Scan for the cell matching the given text and deliver its (X, Y) coordinate at center. 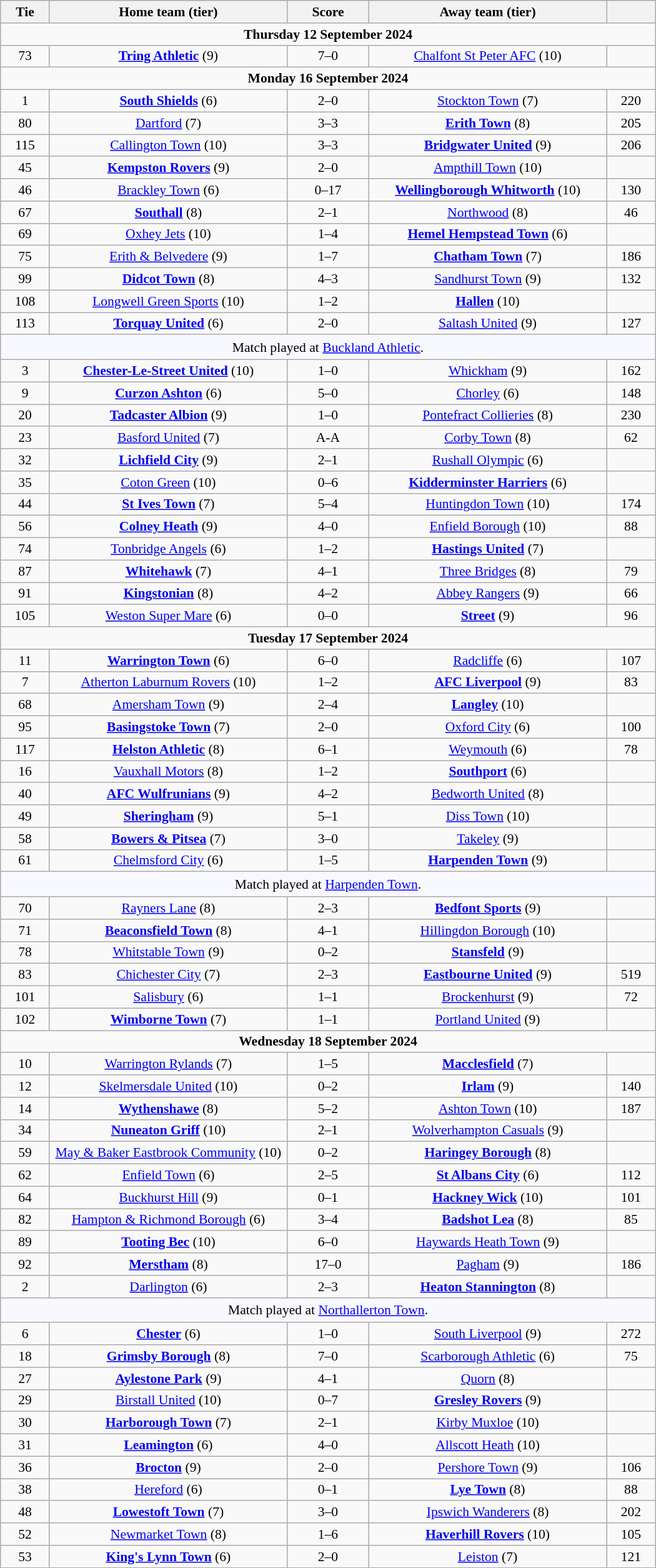
Match played at Buckland Athletic. (328, 347)
Helston Athletic (8) (168, 749)
Hallen (10) (488, 301)
35 (25, 482)
27 (25, 1379)
Tonbridge Angels (6) (168, 549)
36 (25, 1467)
Enfield Borough (10) (488, 527)
Buckhurst Hill (9) (168, 1197)
Wimborne Town (7) (168, 1019)
Chelmsford City (6) (168, 861)
Wednesday 18 September 2024 (328, 1042)
Allscott Heath (10) (488, 1446)
132 (631, 279)
127 (631, 324)
Street (9) (488, 616)
64 (25, 1197)
Chatham Town (7) (488, 257)
100 (631, 727)
Heaton Stannington (8) (488, 1287)
79 (631, 571)
Birstall United (10) (168, 1401)
206 (631, 146)
29 (25, 1401)
Haverhill Rovers (10) (488, 1534)
140 (631, 1086)
Chorley (6) (488, 393)
1 (25, 101)
12 (25, 1086)
Atherton Laburnum Rovers (10) (168, 682)
34 (25, 1131)
69 (25, 234)
Hemel Hempstead Town (6) (488, 234)
Haringey Borough (8) (488, 1153)
Quorn (8) (488, 1379)
2–5 (327, 1176)
74 (25, 549)
Coton Green (10) (168, 482)
St Ives Town (7) (168, 504)
56 (25, 527)
Takeley (9) (488, 839)
121 (631, 1557)
Oxhey Jets (10) (168, 234)
Erith & Belvedere (9) (168, 257)
66 (631, 594)
14 (25, 1109)
South Liverpool (9) (488, 1334)
Stockton Town (7) (488, 101)
Gresley Rovers (9) (488, 1401)
0–0 (327, 616)
16 (25, 772)
Merstham (8) (168, 1264)
31 (25, 1446)
Tooting Bec (10) (168, 1242)
Radcliffe (6) (488, 661)
11 (25, 661)
5–1 (327, 816)
67 (25, 212)
Scarborough Athletic (6) (488, 1356)
87 (25, 571)
53 (25, 1557)
Away team (tier) (488, 12)
38 (25, 1490)
Erith Town (8) (488, 123)
Weymouth (6) (488, 749)
7 (25, 682)
10 (25, 1064)
Chester-Le-Street United (10) (168, 371)
6–1 (327, 749)
220 (631, 101)
82 (25, 1220)
45 (25, 168)
King's Lynn Town (6) (168, 1557)
49 (25, 816)
89 (25, 1242)
Salisbury (6) (168, 997)
Kidderminster Harriers (6) (488, 482)
Kirby Muxloe (10) (488, 1423)
Bedfont Sports (9) (488, 908)
113 (25, 324)
Basford United (7) (168, 438)
5–4 (327, 504)
Harborough Town (7) (168, 1423)
Tie (25, 12)
Diss Town (10) (488, 816)
61 (25, 861)
48 (25, 1512)
5–2 (327, 1109)
Chichester City (7) (168, 975)
519 (631, 975)
Longwell Green Sports (10) (168, 301)
Nuneaton Griff (10) (168, 1131)
Eastbourne United (9) (488, 975)
73 (25, 56)
9 (25, 393)
Harpenden Town (9) (488, 861)
Newmarket Town (8) (168, 1534)
Lichfield City (9) (168, 460)
0–17 (327, 190)
17–0 (327, 1264)
Monday 16 September 2024 (328, 79)
Brocton (9) (168, 1467)
117 (25, 749)
Ipswich Wanderers (8) (488, 1512)
Rushall Olympic (6) (488, 460)
5–0 (327, 393)
Hereford (6) (168, 1490)
108 (25, 301)
Pagham (9) (488, 1264)
68 (25, 705)
72 (631, 997)
Weston Super Mare (6) (168, 616)
Beaconsfield Town (8) (168, 931)
148 (631, 393)
Aylestone Park (9) (168, 1379)
Thursday 12 September 2024 (328, 34)
Chalfont St Peter AFC (10) (488, 56)
58 (25, 839)
95 (25, 727)
Score (327, 12)
112 (631, 1176)
Curzon Ashton (6) (168, 393)
85 (631, 1220)
187 (631, 1109)
Brockenhurst (9) (488, 997)
Match played at Harpenden Town. (328, 884)
Macclesfield (7) (488, 1064)
Match played at Northallerton Town. (328, 1310)
Callington Town (10) (168, 146)
115 (25, 146)
107 (631, 661)
Stansfeld (9) (488, 952)
Basingstoke Town (7) (168, 727)
Haywards Heath Town (9) (488, 1242)
44 (25, 504)
Hastings United (7) (488, 549)
Chester (6) (168, 1334)
May & Baker Eastbrook Community (10) (168, 1153)
Huntingdon Town (10) (488, 504)
4–3 (327, 279)
AFC Wulfrunians (9) (168, 794)
Tadcaster Albion (9) (168, 416)
Dartford (7) (168, 123)
Bedworth United (8) (488, 794)
Saltash United (9) (488, 324)
Grimsby Borough (8) (168, 1356)
Langley (10) (488, 705)
Sandhurst Town (9) (488, 279)
Southport (6) (488, 772)
18 (25, 1356)
Lowestoft Town (7) (168, 1512)
205 (631, 123)
91 (25, 594)
Whitehawk (7) (168, 571)
Irlam (9) (488, 1086)
Corby Town (8) (488, 438)
Tring Athletic (9) (168, 56)
Didcot Town (8) (168, 279)
92 (25, 1264)
Hillingdon Borough (10) (488, 931)
Pershore Town (9) (488, 1467)
3–4 (327, 1220)
0–7 (327, 1401)
Badshot Lea (8) (488, 1220)
6 (25, 1334)
2 (25, 1287)
59 (25, 1153)
Amersham Town (9) (168, 705)
Bridgwater United (9) (488, 146)
Home team (tier) (168, 12)
32 (25, 460)
1–7 (327, 257)
Leiston (7) (488, 1557)
Rayners Lane (8) (168, 908)
Southall (8) (168, 212)
Bowers & Pitsea (7) (168, 839)
30 (25, 1423)
Hampton & Richmond Borough (6) (168, 1220)
Northwood (8) (488, 212)
23 (25, 438)
Oxford City (6) (488, 727)
99 (25, 279)
96 (631, 616)
Tuesday 17 September 2024 (328, 638)
Portland United (9) (488, 1019)
Kingstonian (8) (168, 594)
Torquay United (6) (168, 324)
South Shields (6) (168, 101)
Abbey Rangers (9) (488, 594)
52 (25, 1534)
Darlington (6) (168, 1287)
71 (25, 931)
Whitstable Town (9) (168, 952)
70 (25, 908)
202 (631, 1512)
AFC Liverpool (9) (488, 682)
1–4 (327, 234)
Three Bridges (8) (488, 571)
40 (25, 794)
3 (25, 371)
102 (25, 1019)
2–4 (327, 705)
Enfield Town (6) (168, 1176)
174 (631, 504)
Colney Heath (9) (168, 527)
Lye Town (8) (488, 1490)
20 (25, 416)
Ashton Town (10) (488, 1109)
Hackney Wick (10) (488, 1197)
Warrington Rylands (7) (168, 1064)
Wythenshawe (8) (168, 1109)
A-A (327, 438)
Skelmersdale United (10) (168, 1086)
Whickham (9) (488, 371)
Wellingborough Whitworth (10) (488, 190)
Kempston Rovers (9) (168, 168)
0–6 (327, 482)
St Albans City (6) (488, 1176)
80 (25, 123)
Wolverhampton Casuals (9) (488, 1131)
Sheringham (9) (168, 816)
106 (631, 1467)
Pontefract Collieries (8) (488, 416)
130 (631, 190)
1–6 (327, 1534)
230 (631, 416)
Vauxhall Motors (8) (168, 772)
Brackley Town (6) (168, 190)
272 (631, 1334)
Leamington (6) (168, 1446)
Warrington Town (6) (168, 661)
Ampthill Town (10) (488, 168)
162 (631, 371)
